Search for the cell housing the specified text and yield its (x, y) center coordinate. 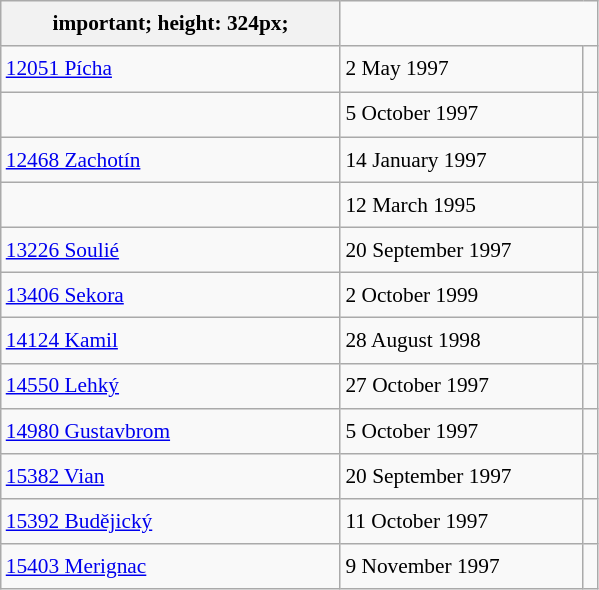
12468 Zachotín (171, 160)
14550 Lehký (171, 386)
13406 Sekora (171, 296)
12 March 1995 (462, 204)
27 October 1997 (462, 386)
14 January 1997 (462, 160)
2 May 1997 (462, 68)
28 August 1998 (462, 340)
14124 Kamil (171, 340)
12051 Pícha (171, 68)
15382 Vian (171, 476)
15392 Budějický (171, 522)
13226 Soulié (171, 250)
11 October 1997 (462, 522)
important; height: 324px; (171, 24)
14980 Gustavbrom (171, 430)
15403 Merignac (171, 566)
9 November 1997 (462, 566)
2 October 1999 (462, 296)
